Detect which cell encompasses the target text, then output its (X, Y) center coordinate. 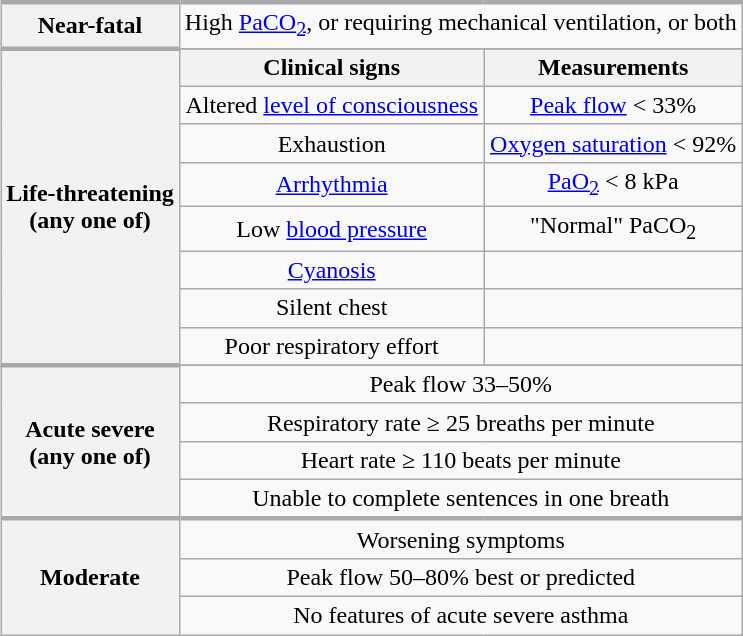
Life-threatening(any one of) (90, 206)
Silent chest (332, 308)
Clinical signs (332, 67)
Cyanosis (332, 270)
High PaCO2, or requiring mechanical ventilation, or both (460, 25)
Peak flow < 33% (613, 105)
No features of acute severe asthma (460, 616)
Moderate (90, 577)
Worsening symptoms (460, 539)
Unable to complete sentences in one breath (460, 499)
Acute severe(any one of) (90, 442)
PaO2 < 8 kPa (613, 184)
Altered level of consciousness (332, 105)
Peak flow 50–80% best or predicted (460, 577)
"Normal" PaCO2 (613, 229)
Heart rate ≥ 110 beats per minute (460, 460)
Oxygen saturation < 92% (613, 143)
Near-fatal (90, 25)
Arrhythmia (332, 184)
Measurements (613, 67)
Low blood pressure (332, 229)
Peak flow 33–50% (460, 384)
Poor respiratory effort (332, 346)
Exhaustion (332, 143)
Respiratory rate ≥ 25 breaths per minute (460, 422)
